Pinpoint the cell where the given text exists, returning its [x, y] midpoint coordinate. 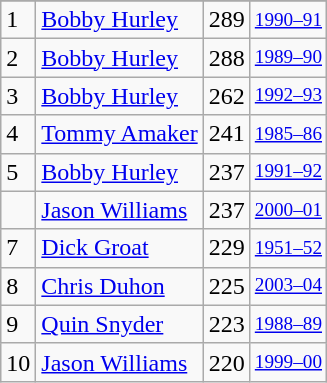
1988–89 [288, 324]
8 [18, 286]
288 [226, 58]
229 [226, 248]
225 [226, 286]
10 [18, 362]
Chris Duhon [120, 286]
9 [18, 324]
1990–91 [288, 20]
2003–04 [288, 286]
1989–90 [288, 58]
289 [226, 20]
1992–93 [288, 96]
Tommy Amaker [120, 134]
1951–52 [288, 248]
1991–92 [288, 172]
2000–01 [288, 210]
Dick Groat [120, 248]
Quin Snyder [120, 324]
1 [18, 20]
1985–86 [288, 134]
3 [18, 96]
262 [226, 96]
223 [226, 324]
4 [18, 134]
7 [18, 248]
220 [226, 362]
2 [18, 58]
5 [18, 172]
1999–00 [288, 362]
241 [226, 134]
